Identify which cell holds the provided text, then report its (x, y) central coordinate. 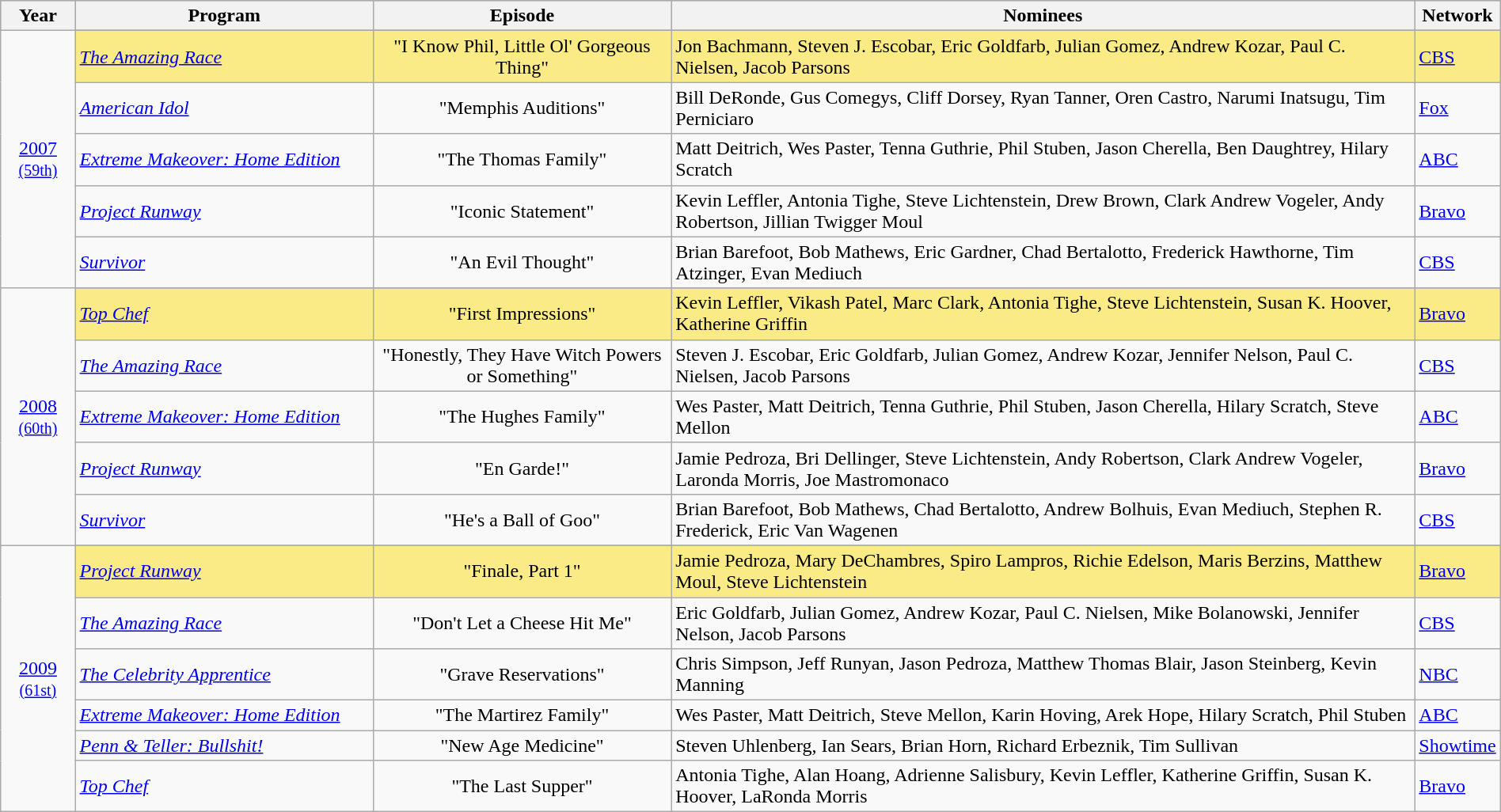
"I Know Phil, Little Ol' Gorgeous Thing" (522, 57)
Episode (522, 16)
"The Martirez Family" (522, 715)
Bill DeRonde, Gus Comegys, Cliff Dorsey, Ryan Tanner, Oren Castro, Narumi Inatsugu, Tim Perniciaro (1043, 108)
"Grave Reservations" (522, 674)
NBC (1457, 674)
American Idol (224, 108)
2009(61st) (38, 678)
Fox (1457, 108)
Steven Uhlenberg, Ian Sears, Brian Horn, Richard Erbeznik, Tim Sullivan (1043, 746)
Jamie Pedroza, Bri Dellinger, Steve Lichtenstein, Andy Robertson, Clark Andrew Vogeler, Laronda Morris, Joe Mastromonaco (1043, 469)
"Don't Let a Cheese Hit Me" (522, 622)
"Finale, Part 1" (522, 571)
Showtime (1457, 746)
Matt Deitrich, Wes Paster, Tenna Guthrie, Phil Stuben, Jason Cherella, Ben Daughtrey, Hilary Scratch (1043, 160)
"He's a Ball of Goo" (522, 519)
2007(59th) (38, 160)
"Memphis Auditions" (522, 108)
Nominees (1043, 16)
Jon Bachmann, Steven J. Escobar, Eric Goldfarb, Julian Gomez, Andrew Kozar, Paul C. Nielsen, Jacob Parsons (1043, 57)
"Honestly, They Have Witch Powers or Something" (522, 366)
Jamie Pedroza, Mary DeChambres, Spiro Lampros, Richie Edelson, Maris Berzins, Matthew Moul, Steve Lichtenstein (1043, 571)
Chris Simpson, Jeff Runyan, Jason Pedroza, Matthew Thomas Blair, Jason Steinberg, Kevin Manning (1043, 674)
2008(60th) (38, 416)
Network (1457, 16)
The Celebrity Apprentice (224, 674)
"An Evil Thought" (522, 263)
"En Garde!" (522, 469)
"The Hughes Family" (522, 416)
Wes Paster, Matt Deitrich, Steve Mellon, Karin Hoving, Arek Hope, Hilary Scratch, Phil Stuben (1043, 715)
"The Thomas Family" (522, 160)
Brian Barefoot, Bob Mathews, Eric Gardner, Chad Bertalotto, Frederick Hawthorne, Tim Atzinger, Evan Mediuch (1043, 263)
Eric Goldfarb, Julian Gomez, Andrew Kozar, Paul C. Nielsen, Mike Bolanowski, Jennifer Nelson, Jacob Parsons (1043, 622)
"First Impressions" (522, 313)
Year (38, 16)
"Iconic Statement" (522, 211)
"The Last Supper" (522, 787)
Steven J. Escobar, Eric Goldfarb, Julian Gomez, Andrew Kozar, Jennifer Nelson, Paul C. Nielsen, Jacob Parsons (1043, 366)
Penn & Teller: Bullshit! (224, 746)
"New Age Medicine" (522, 746)
Antonia Tighe, Alan Hoang, Adrienne Salisbury, Kevin Leffler, Katherine Griffin, Susan K. Hoover, LaRonda Morris (1043, 787)
Wes Paster, Matt Deitrich, Tenna Guthrie, Phil Stuben, Jason Cherella, Hilary Scratch, Steve Mellon (1043, 416)
Program (224, 16)
Brian Barefoot, Bob Mathews, Chad Bertalotto, Andrew Bolhuis, Evan Mediuch, Stephen R. Frederick, Eric Van Wagenen (1043, 519)
Kevin Leffler, Vikash Patel, Marc Clark, Antonia Tighe, Steve Lichtenstein, Susan K. Hoover, Katherine Griffin (1043, 313)
Kevin Leffler, Antonia Tighe, Steve Lichtenstein, Drew Brown, Clark Andrew Vogeler, Andy Robertson, Jillian Twigger Moul (1043, 211)
